Search for the cell housing the specified text and yield its [X, Y] center coordinate. 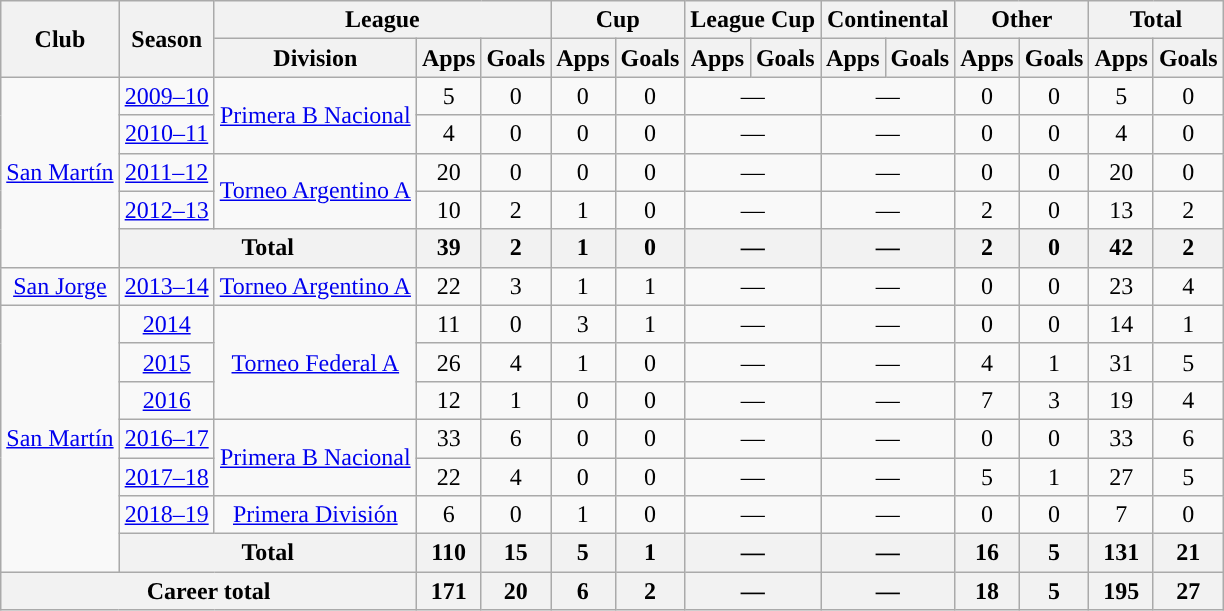
Cup [618, 20]
2013–14 [166, 286]
131 [1121, 553]
2016 [166, 400]
Season [166, 39]
2016–17 [166, 438]
110 [448, 553]
31 [1121, 362]
2011–12 [166, 172]
2014 [166, 324]
2009–10 [166, 96]
18 [987, 591]
2010–11 [166, 134]
2018–19 [166, 515]
16 [987, 553]
2015 [166, 362]
26 [448, 362]
21 [1188, 553]
13 [1121, 210]
195 [1121, 591]
39 [448, 248]
14 [1121, 324]
Division [315, 58]
10 [448, 210]
San Jorge [60, 286]
Torneo Federal A [315, 362]
171 [448, 591]
19 [1121, 400]
12 [448, 400]
15 [516, 553]
23 [1121, 286]
Other [1022, 20]
Career total [209, 591]
Club [60, 39]
League [382, 20]
11 [448, 324]
2012–13 [166, 210]
2017–18 [166, 477]
42 [1121, 248]
Primera División [315, 515]
League Cup [753, 20]
Continental [888, 20]
